Return (X, Y) of the center of cell containing provided text 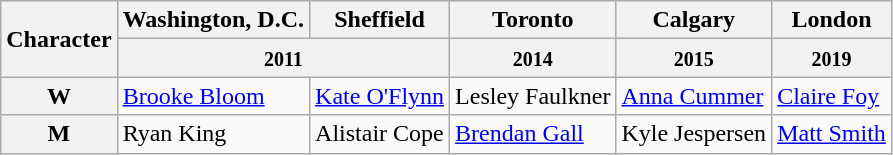
Washington, D.C. (213, 20)
2011 (283, 58)
Claire Foy (832, 96)
London (832, 20)
Toronto (533, 20)
Anna Cummer (694, 96)
Matt Smith (832, 134)
Ryan King (213, 134)
Brooke Bloom (213, 96)
W (59, 96)
M (59, 134)
Kate O'Flynn (380, 96)
Calgary (694, 20)
Sheffield (380, 20)
2019 (832, 58)
Kyle Jespersen (694, 134)
2015 (694, 58)
Brendan Gall (533, 134)
Lesley Faulkner (533, 96)
2014 (533, 58)
Character (59, 39)
Alistair Cope (380, 134)
